Find where the given text appears and provide that cell's center as (x, y) coordinate. 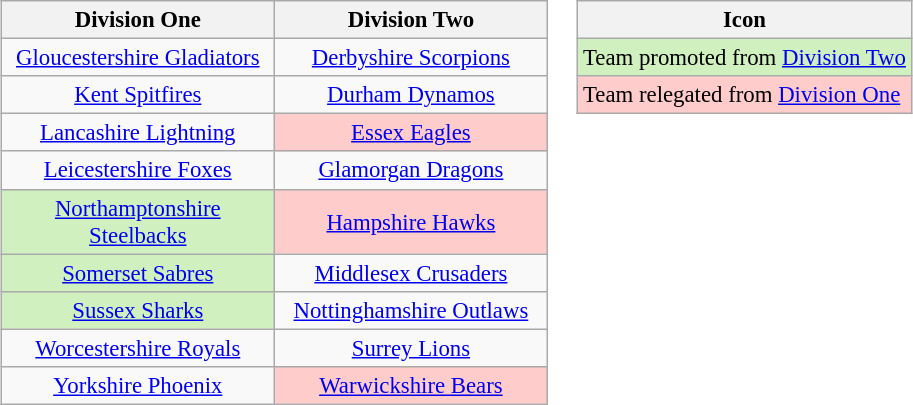
Middlesex Crusaders (410, 273)
Hampshire Hawks (410, 222)
Nottinghamshire Outlaws (410, 310)
Kent Spitfires (138, 95)
Somerset Sabres (138, 273)
Glamorgan Dragons (410, 170)
Warwickshire Bears (410, 385)
Northamptonshire Steelbacks (138, 222)
Lancashire Lightning (138, 133)
Division Two (410, 20)
Division One (138, 20)
Yorkshire Phoenix (138, 385)
Sussex Sharks (138, 310)
Team promoted from Division Two (744, 58)
Essex Eagles (410, 133)
Gloucestershire Gladiators (138, 58)
Icon (744, 20)
Derbyshire Scorpions (410, 58)
Team relegated from Division One (744, 95)
Surrey Lions (410, 348)
Durham Dynamos (410, 95)
Worcestershire Royals (138, 348)
Leicestershire Foxes (138, 170)
